Determine the (X, Y) coordinate at the center of the cell enclosing the given text.  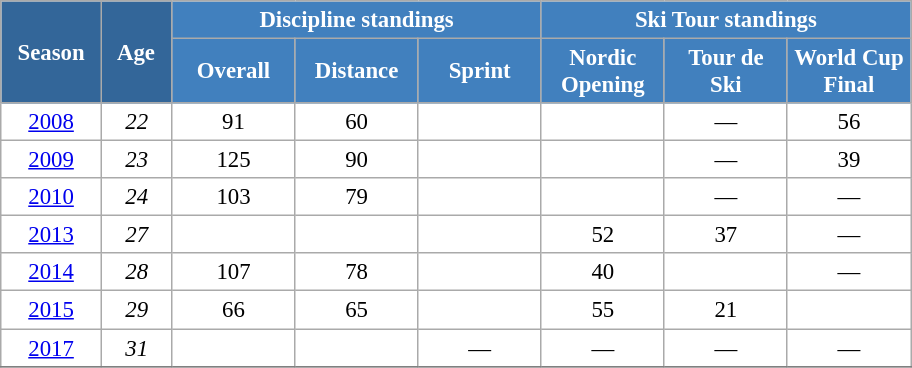
Ski Tour standings (726, 20)
Distance (356, 72)
103 (234, 197)
27 (136, 235)
90 (356, 160)
2009 (52, 160)
55 (602, 310)
125 (234, 160)
65 (356, 310)
Discipline standings (356, 20)
24 (136, 197)
Overall (234, 72)
22 (136, 122)
2010 (52, 197)
Tour deSki (726, 72)
91 (234, 122)
Age (136, 52)
52 (602, 235)
NordicOpening (602, 72)
56 (848, 122)
2013 (52, 235)
66 (234, 310)
78 (356, 273)
40 (602, 273)
23 (136, 160)
79 (356, 197)
Season (52, 52)
World CupFinal (848, 72)
37 (726, 235)
28 (136, 273)
60 (356, 122)
39 (848, 160)
Sprint (480, 72)
2008 (52, 122)
107 (234, 273)
31 (136, 348)
2014 (52, 273)
21 (726, 310)
2017 (52, 348)
2015 (52, 310)
29 (136, 310)
